Extract the (X, Y) coordinate from the center of the cell holding the provided text.  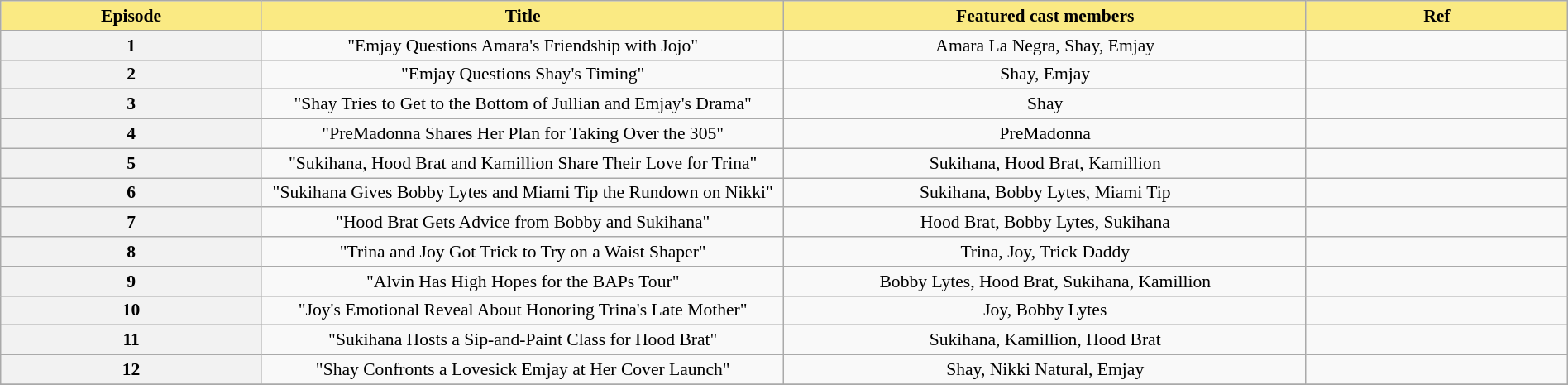
"Sukihana, Hood Brat and Kamillion Share Their Love for Trina" (523, 163)
Hood Brat, Bobby Lytes, Sukihana (1045, 223)
"Alvin Has High Hopes for the BAPs Tour" (523, 282)
3 (131, 104)
"Shay Confronts a Lovesick Emjay at Her Cover Launch" (523, 370)
11 (131, 340)
12 (131, 370)
Shay (1045, 104)
"Trina and Joy Got Trick to Try on a Waist Shaper" (523, 252)
Joy, Bobby Lytes (1045, 310)
2 (131, 75)
Shay, Emjay (1045, 75)
4 (131, 134)
"Joy's Emotional Reveal About Honoring Trina's Late Mother" (523, 310)
9 (131, 282)
"Hood Brat Gets Advice from Bobby and Sukihana" (523, 223)
5 (131, 163)
Sukihana, Kamillion, Hood Brat (1045, 340)
"Shay Tries to Get to the Bottom of Jullian and Emjay's Drama" (523, 104)
10 (131, 310)
Episode (131, 16)
"Sukihana Hosts a Sip-and-Paint Class for Hood Brat" (523, 340)
Trina, Joy, Trick Daddy (1045, 252)
"Sukihana Gives Bobby Lytes and Miami Tip the Rundown on Nikki" (523, 193)
6 (131, 193)
7 (131, 223)
Sukihana, Hood Brat, Kamillion (1045, 163)
"PreMadonna Shares Her Plan for Taking Over the 305" (523, 134)
Sukihana, Bobby Lytes, Miami Tip (1045, 193)
8 (131, 252)
1 (131, 46)
Bobby Lytes, Hood Brat, Sukihana, Kamillion (1045, 282)
Title (523, 16)
Ref (1437, 16)
PreMadonna (1045, 134)
"Emjay Questions Amara's Friendship with Jojo" (523, 46)
"Emjay Questions Shay's Timing" (523, 75)
Featured cast members (1045, 16)
Shay, Nikki Natural, Emjay (1045, 370)
Amara La Negra, Shay, Emjay (1045, 46)
